Detect which cell encompasses the target text, then output its [X, Y] center coordinate. 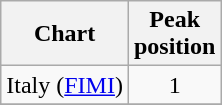
Chart [65, 34]
Peakposition [174, 34]
1 [174, 85]
Italy (FIMI) [65, 85]
